Return the [X, Y] coordinate for the center point of the cell that contains the specified text.  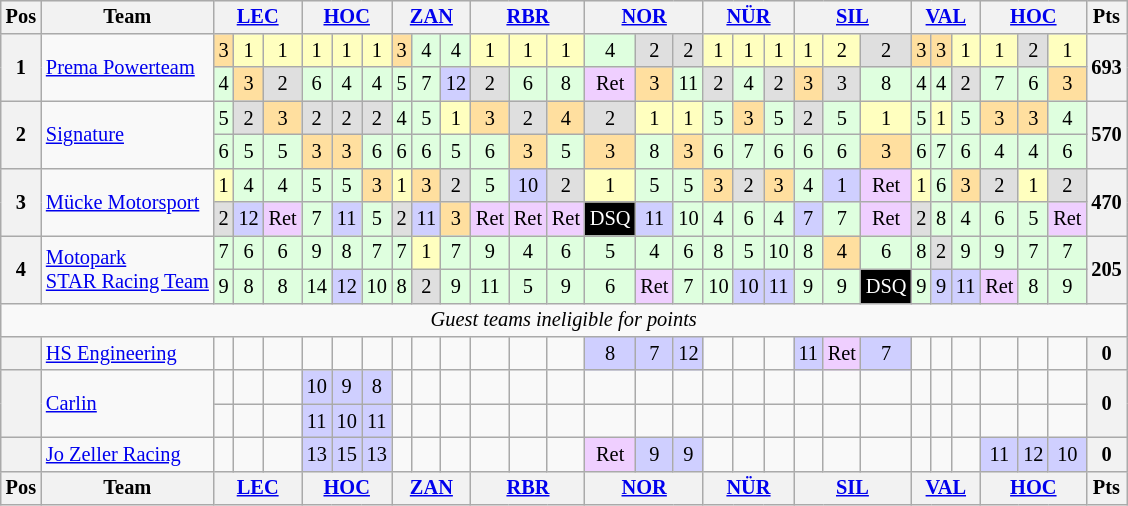
Carlin [128, 404]
Motopark STAR Racing Team [128, 270]
470 [1106, 202]
693 [1106, 68]
14 [317, 286]
205 [1106, 270]
Jo Zeller Racing [128, 455]
15 [347, 455]
Guest teams ineligible for points [564, 320]
HS Engineering [128, 354]
Mücke Motorsport [128, 202]
Prema Powerteam [128, 68]
Signature [128, 134]
570 [1106, 134]
